Search for the cell housing the specified text and yield its (x, y) center coordinate. 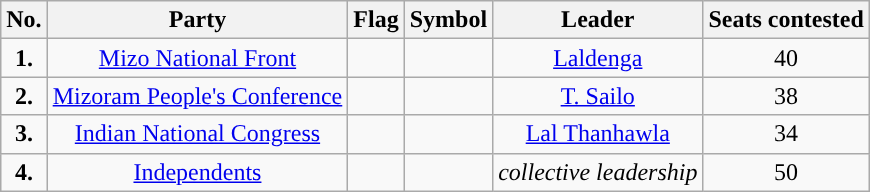
Flag (376, 20)
Lal Thanhawla (598, 134)
40 (786, 58)
Mizoram People's Conference (198, 96)
4. (24, 172)
38 (786, 96)
collective leadership (598, 172)
2. (24, 96)
Leader (598, 20)
Symbol (448, 20)
Laldenga (598, 58)
Seats contested (786, 20)
50 (786, 172)
1. (24, 58)
34 (786, 134)
Mizo National Front (198, 58)
Party (198, 20)
No. (24, 20)
Indian National Congress (198, 134)
T. Sailo (598, 96)
3. (24, 134)
Independents (198, 172)
